Pinpoint the cell where the given text exists, returning its [x, y] midpoint coordinate. 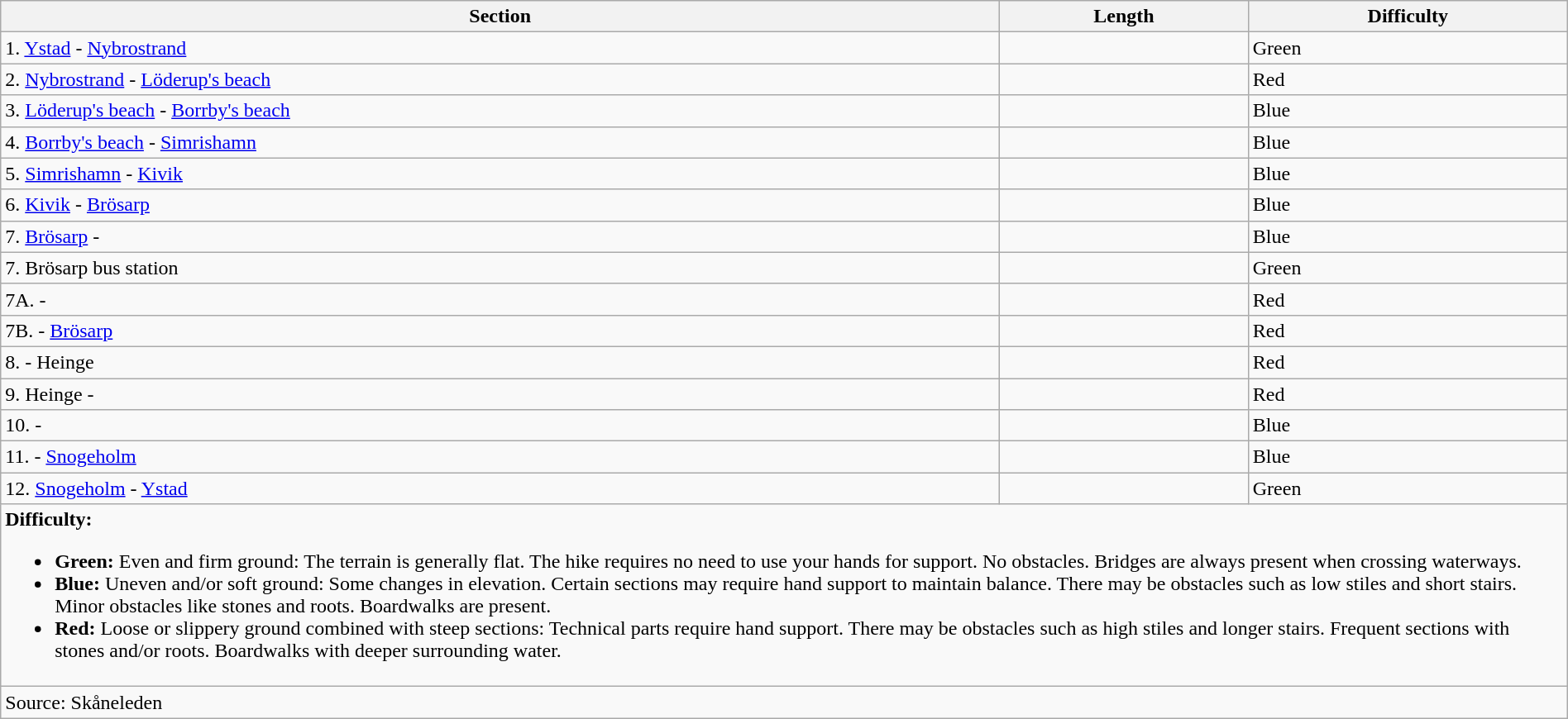
9. Heinge - [500, 394]
7. Brösarp bus station [500, 268]
5. Simrishamn - Kivik [500, 174]
Difficulty [1408, 17]
3. Löderup's beach - Borrby's beach [500, 111]
11. - Snogeholm [500, 457]
12. Snogeholm - Ystad [500, 488]
Length [1125, 17]
7. Brösarp - [500, 236]
8. - Heinge [500, 362]
7A. - [500, 299]
Source: Skåneleden [784, 702]
2. Nybrostrand - Löderup's beach [500, 79]
10. - [500, 426]
1. Ystad - Nybrostrand [500, 48]
6. Kivik - Brösarp [500, 205]
Section [500, 17]
4. Borrby's beach - Simrishamn [500, 142]
7B. - Brösarp [500, 331]
